Output the [X, Y] coordinate of the center of the cell containing the given text.  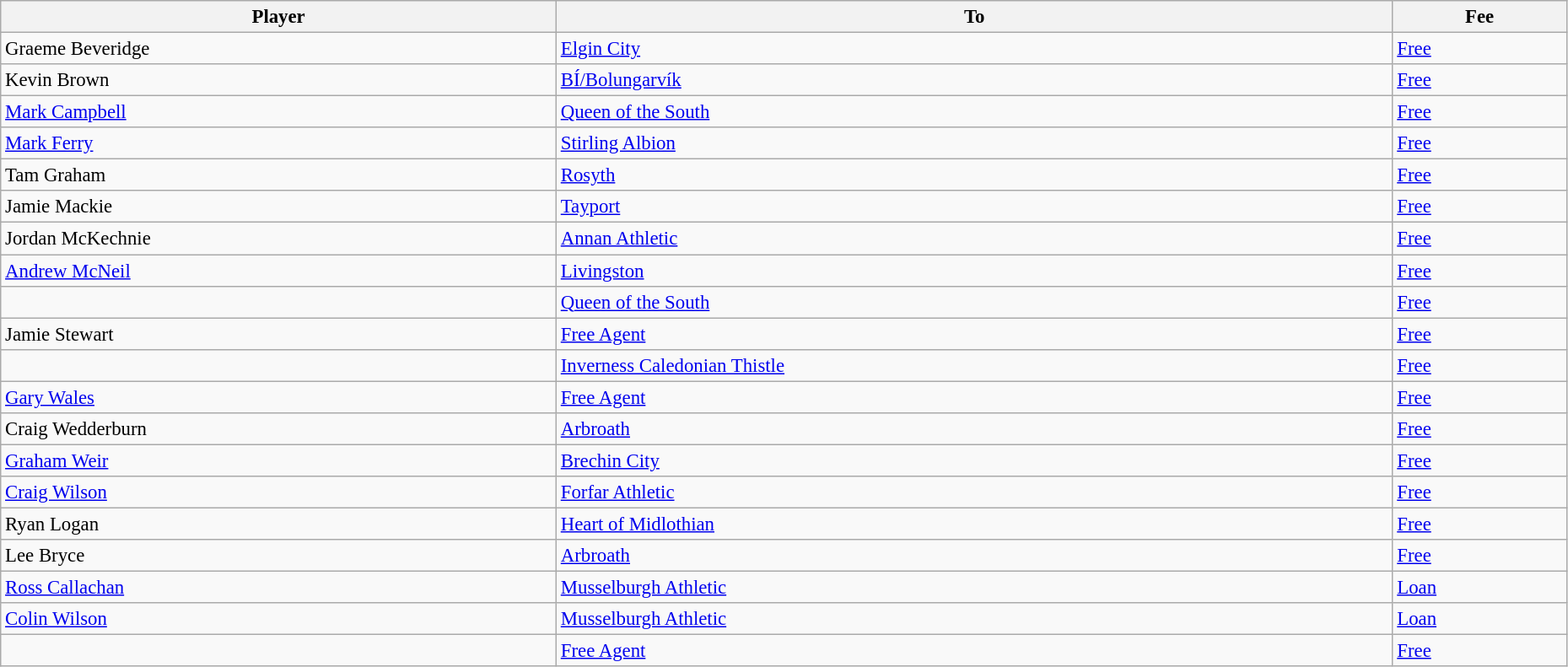
Annan Athletic [974, 239]
Tam Graham [278, 175]
Craig Wedderburn [278, 429]
Rosyth [974, 175]
Craig Wilson [278, 492]
Jordan McKechnie [278, 239]
BÍ/Bolungarvík [974, 80]
Andrew McNeil [278, 271]
Inverness Caledonian Thistle [974, 365]
Player [278, 17]
Jamie Stewart [278, 334]
Ross Callachan [278, 588]
Elgin City [974, 49]
Forfar Athletic [974, 492]
To [974, 17]
Mark Ferry [278, 143]
Stirling Albion [974, 143]
Heart of Midlothian [974, 524]
Gary Wales [278, 397]
Colin Wilson [278, 619]
Lee Bryce [278, 556]
Livingston [974, 271]
Fee [1479, 17]
Jamie Mackie [278, 207]
Graeme Beveridge [278, 49]
Mark Campbell [278, 112]
Ryan Logan [278, 524]
Kevin Brown [278, 80]
Tayport [974, 207]
Brechin City [974, 460]
Graham Weir [278, 460]
